Detect which cell encompasses the target text, then output its (x, y) center coordinate. 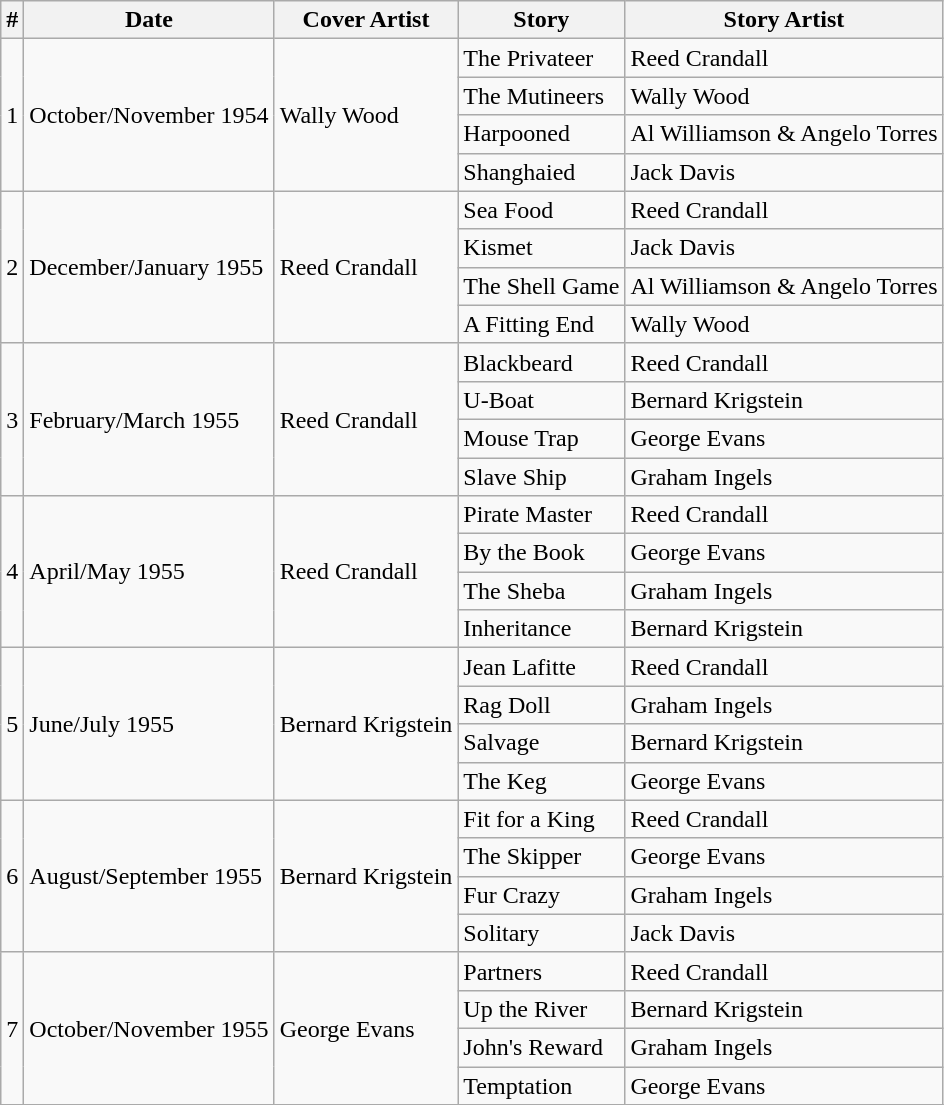
Fur Crazy (542, 895)
February/March 1955 (149, 419)
2 (12, 267)
August/September 1955 (149, 876)
October/November 1955 (149, 1028)
Story Artist (784, 20)
3 (12, 419)
Shanghaied (542, 172)
Kismet (542, 248)
7 (12, 1028)
Blackbeard (542, 362)
Story (542, 20)
Pirate Master (542, 515)
Cover Artist (366, 20)
December/January 1955 (149, 267)
Salvage (542, 743)
Partners (542, 971)
Fit for a King (542, 819)
April/May 1955 (149, 572)
June/July 1955 (149, 724)
John's Reward (542, 1047)
Harpooned (542, 134)
4 (12, 572)
1 (12, 115)
The Mutineers (542, 96)
The Privateer (542, 58)
Jean Lafitte (542, 667)
The Skipper (542, 857)
Up the River (542, 1009)
Slave Ship (542, 477)
Temptation (542, 1085)
5 (12, 724)
The Keg (542, 781)
The Sheba (542, 591)
The Shell Game (542, 286)
October/November 1954 (149, 115)
U-Boat (542, 400)
By the Book (542, 553)
# (12, 20)
Solitary (542, 933)
Rag Doll (542, 705)
6 (12, 876)
Sea Food (542, 210)
Mouse Trap (542, 438)
Date (149, 20)
Inheritance (542, 629)
A Fitting End (542, 324)
